Scan for the cell matching the given text and deliver its (x, y) coordinate at center. 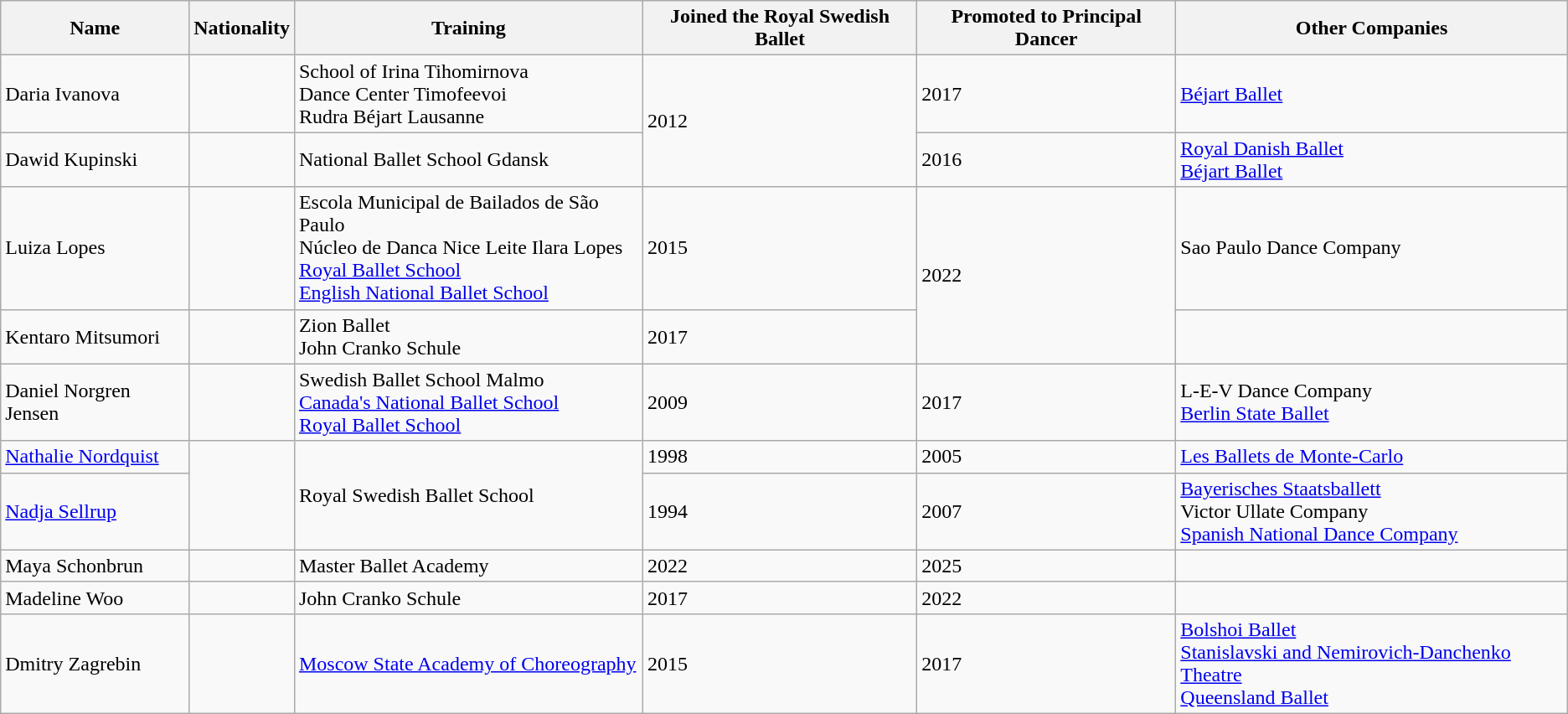
2009 (779, 402)
Moscow State Academy of Choreography (468, 664)
2025 (1047, 566)
2007 (1047, 511)
Béjart Ballet (1372, 94)
Madeline Woo (95, 598)
Bayerisches StaatsballettVictor Ullate CompanySpanish National Dance Company (1372, 511)
Master Ballet Academy (468, 566)
2005 (1047, 457)
National Ballet School Gdansk (468, 159)
Maya Schonbrun (95, 566)
Kentaro Mitsumori (95, 337)
2012 (779, 121)
Escola Municipal de Bailados de São PauloNúcleo de Danca Nice Leite Ilara LopesRoyal Ballet SchoolEnglish National Ballet School (468, 248)
2016 (1047, 159)
Nationality (242, 28)
Les Ballets de Monte-Carlo (1372, 457)
Dawid Kupinski (95, 159)
Zion BalletJohn Cranko Schule (468, 337)
Royal Danish BalletBéjart Ballet (1372, 159)
Royal Swedish Ballet School (468, 495)
Training (468, 28)
Sao Paulo Dance Company (1372, 248)
Swedish Ballet School MalmoCanada's National Ballet SchoolRoyal Ballet School (468, 402)
1998 (779, 457)
Dmitry Zagrebin (95, 664)
Name (95, 28)
Other Companies (1372, 28)
John Cranko Schule (468, 598)
Nathalie Nordquist (95, 457)
Promoted to Principal Dancer (1047, 28)
L-E-V Dance CompanyBerlin State Ballet (1372, 402)
Daniel Norgren Jensen (95, 402)
Nadja Sellrup (95, 511)
1994 (779, 511)
Joined the Royal Swedish Ballet (779, 28)
Luiza Lopes (95, 248)
School of Irina TihomirnovaDance Center TimofeevoiRudra Béjart Lausanne (468, 94)
Bolshoi BalletStanislavski and Nemirovich-Danchenko TheatreQueensland Ballet (1372, 664)
Daria Ivanova (95, 94)
